Capture the cell that displays the provided text and extract its (X, Y) central coordinate. 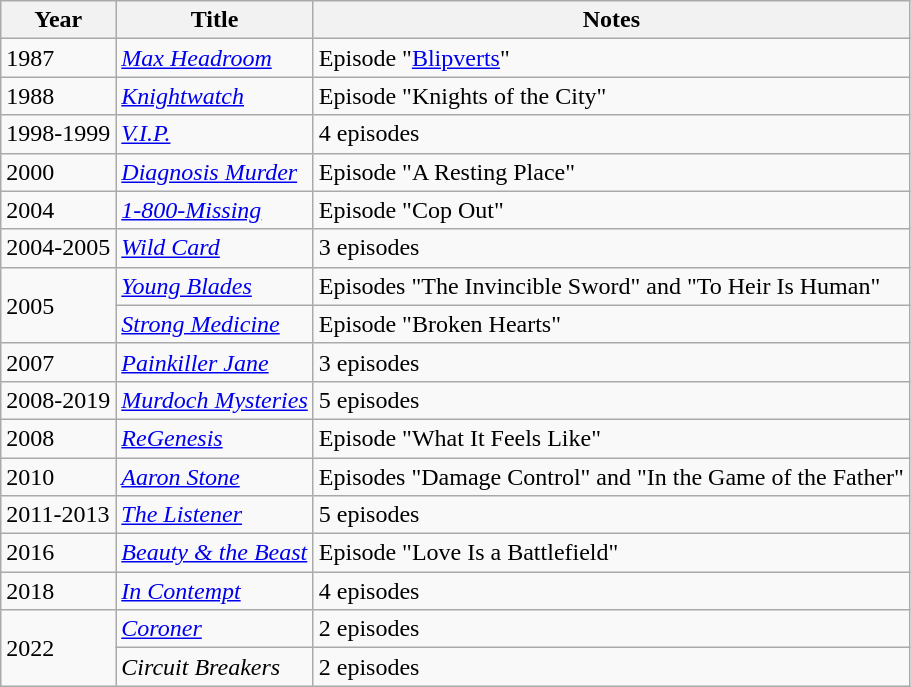
Episode "Blipverts" (611, 58)
2008-2019 (58, 400)
2004-2005 (58, 248)
2011-2013 (58, 515)
Year (58, 20)
Episodes "The Invincible Sword" and "To Heir Is Human" (611, 286)
Aaron Stone (214, 477)
1998-1999 (58, 134)
2018 (58, 591)
2022 (58, 648)
2005 (58, 305)
Episode "Knights of the City" (611, 96)
Diagnosis Murder (214, 172)
Murdoch Mysteries (214, 400)
In Contempt (214, 591)
Painkiller Jane (214, 362)
2000 (58, 172)
Episode "What It Feels Like" (611, 438)
2004 (58, 210)
Episodes "Damage Control" and "In the Game of the Father" (611, 477)
Strong Medicine (214, 324)
Episode "A Resting Place" (611, 172)
Episode "Love Is a Battlefield" (611, 553)
Young Blades (214, 286)
Wild Card (214, 248)
Max Headroom (214, 58)
Title (214, 20)
1988 (58, 96)
1-800-Missing (214, 210)
The Listener (214, 515)
Circuit Breakers (214, 667)
Notes (611, 20)
2007 (58, 362)
Knightwatch (214, 96)
Episode "Broken Hearts" (611, 324)
Coroner (214, 629)
2016 (58, 553)
Beauty & the Beast (214, 553)
V.I.P. (214, 134)
2008 (58, 438)
ReGenesis (214, 438)
Episode "Cop Out" (611, 210)
1987 (58, 58)
2010 (58, 477)
